From the cell containing the given text, extract its center point as [X, Y] coordinate. 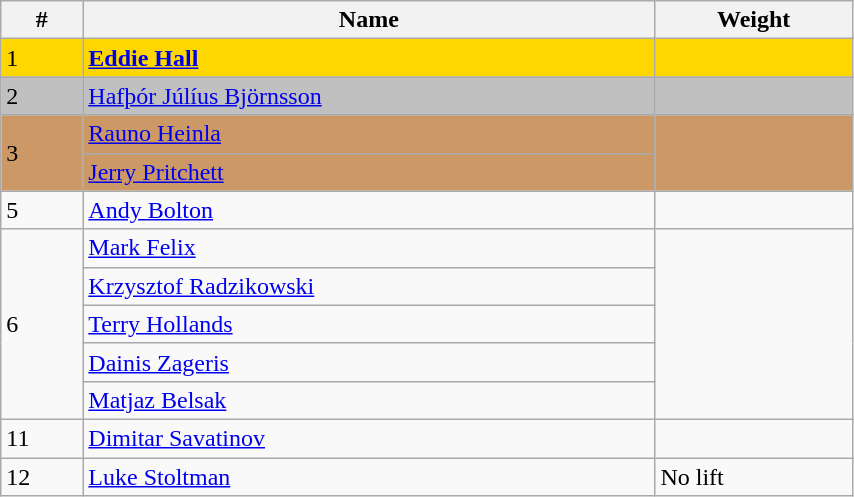
Rauno Heinla [369, 134]
Jerry Pritchett [369, 172]
Luke Stoltman [369, 477]
6 [42, 324]
Eddie Hall [369, 58]
# [42, 20]
Matjaz Belsak [369, 400]
5 [42, 210]
Terry Hollands [369, 324]
Hafþór Júlíus Björnsson [369, 96]
Dimitar Savatinov [369, 438]
12 [42, 477]
Weight [754, 20]
2 [42, 96]
11 [42, 438]
3 [42, 153]
Mark Felix [369, 248]
Andy Bolton [369, 210]
No lift [754, 477]
Krzysztof Radzikowski [369, 286]
Dainis Zageris [369, 362]
Name [369, 20]
1 [42, 58]
